Scan for the cell matching the given text and deliver its [X, Y] coordinate at center. 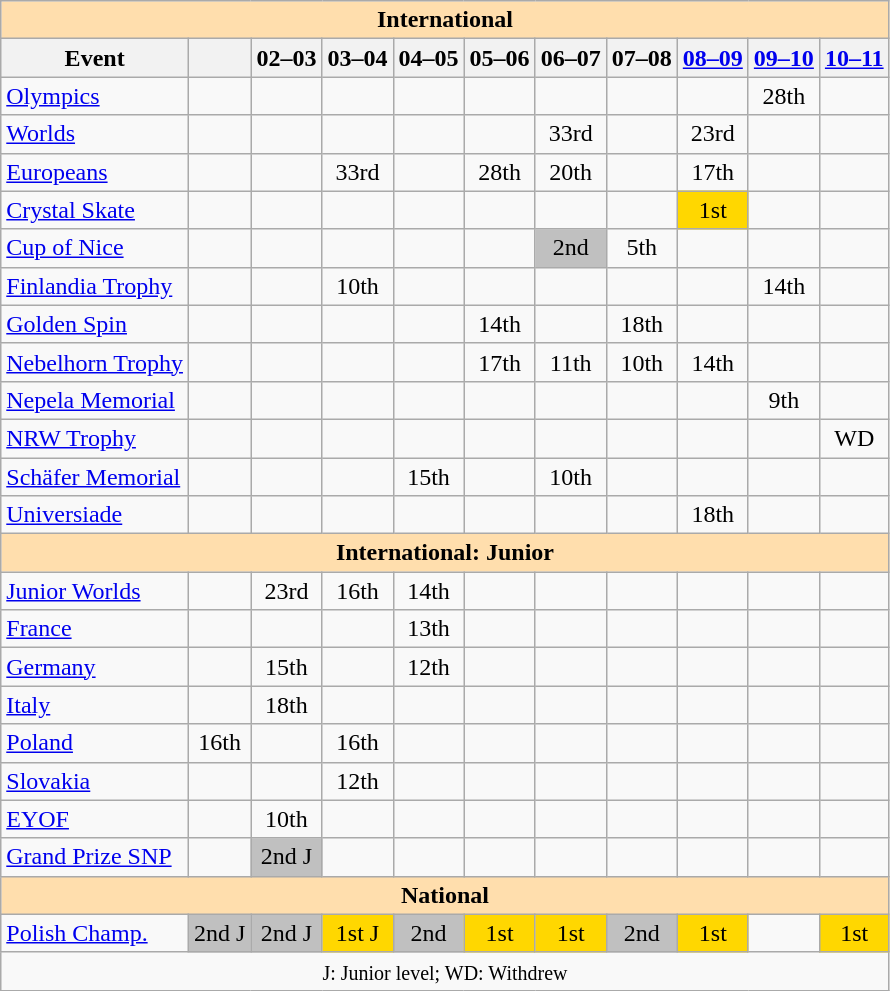
07–08 [642, 58]
03–04 [358, 58]
Golden Spin [95, 324]
Slovakia [95, 781]
04–05 [428, 58]
10–11 [854, 58]
06–07 [570, 58]
Worlds [95, 134]
20th [570, 172]
Germany [95, 667]
International [445, 20]
Cup of Nice [95, 248]
Grand Prize SNP [95, 857]
02–03 [286, 58]
Event [95, 58]
Olympics [95, 96]
Finlandia Trophy [95, 286]
1st J [358, 933]
J: Junior level; WD: Withdrew [445, 971]
Junior Worlds [95, 591]
Schäfer Memorial [95, 477]
13th [428, 629]
WD [854, 438]
Europeans [95, 172]
International: Junior [445, 553]
08–09 [712, 58]
Italy [95, 705]
Nebelhorn Trophy [95, 362]
Crystal Skate [95, 210]
5th [642, 248]
EYOF [95, 819]
09–10 [784, 58]
Nepela Memorial [95, 400]
Polish Champ. [95, 933]
9th [784, 400]
France [95, 629]
Poland [95, 743]
11th [570, 362]
Universiade [95, 515]
05–06 [500, 58]
National [445, 895]
NRW Trophy [95, 438]
